Pinpoint the cell where the given text exists, returning its (x, y) midpoint coordinate. 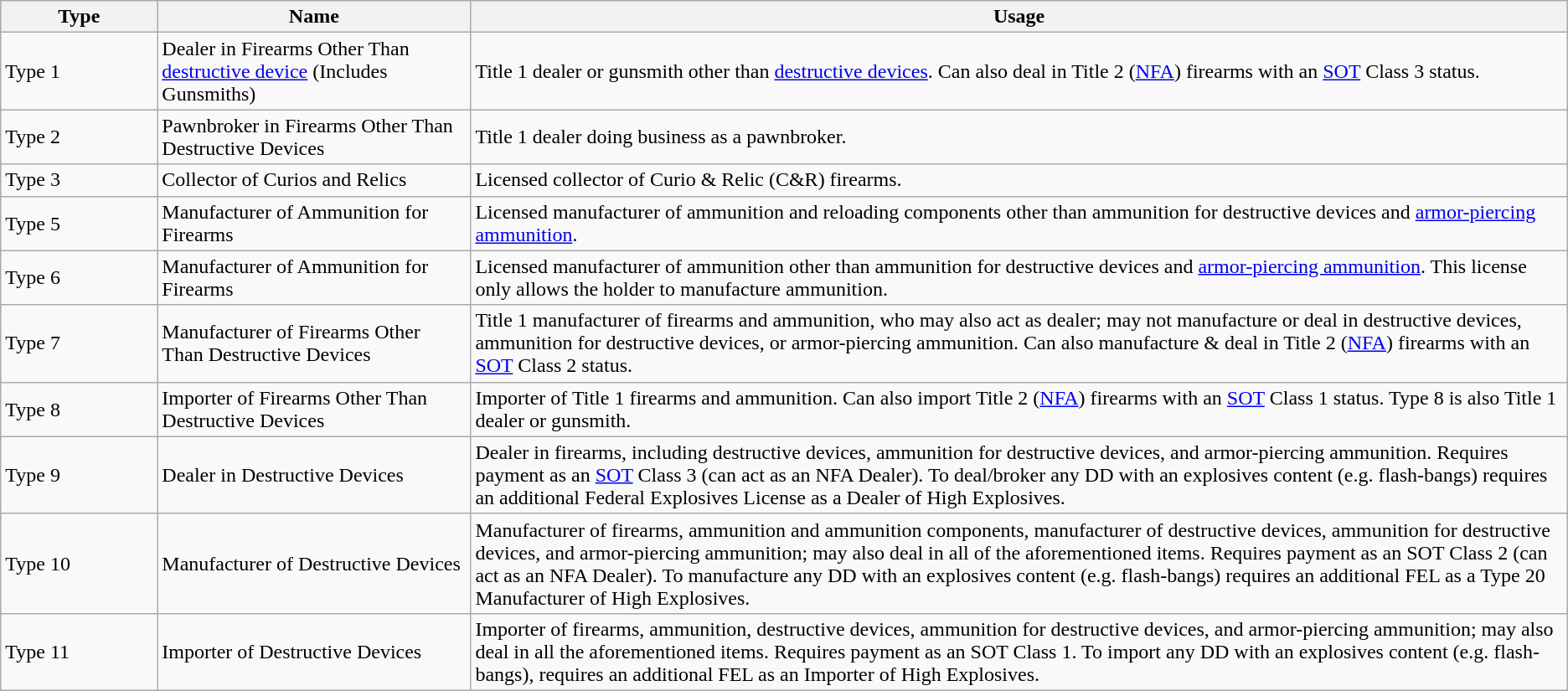
Name (314, 17)
Type 1 (79, 71)
Type 10 (79, 563)
Type (79, 17)
Title 1 dealer or gunsmith other than destructive devices. Can also deal in Title 2 (NFA) firearms with an SOT Class 3 status. (1019, 71)
Collector of Curios and Relics (314, 180)
Type 3 (79, 180)
Manufacturer of Destructive Devices (314, 563)
Type 5 (79, 223)
Usage (1019, 17)
Type 6 (79, 278)
Licensed manufacturer of ammunition and reloading components other than ammunition for destructive devices and armor-piercing ammunition. (1019, 223)
Type 2 (79, 137)
Type 8 (79, 409)
Type 9 (79, 475)
Dealer in Firearms Other Than destructive device (Includes Gunsmiths) (314, 71)
Importer of Firearms Other Than Destructive Devices (314, 409)
Type 11 (79, 652)
Importer of Destructive Devices (314, 652)
Dealer in Destructive Devices (314, 475)
Pawnbroker in Firearms Other Than Destructive Devices (314, 137)
Licensed collector of Curio & Relic (C&R) firearms. (1019, 180)
Type 7 (79, 343)
Title 1 dealer doing business as a pawnbroker. (1019, 137)
Manufacturer of Firearms Other Than Destructive Devices (314, 343)
